Find where the given text appears and provide that cell's center as [X, Y] coordinate. 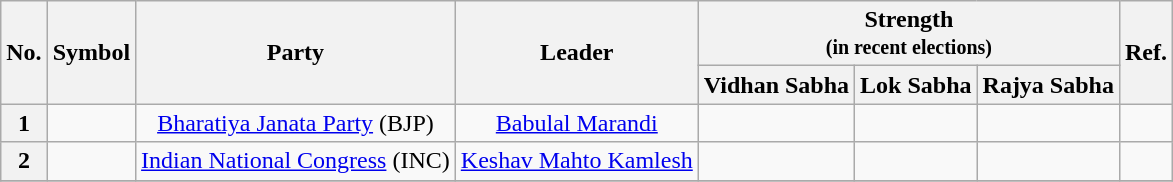
1 [24, 123]
Babulal Marandi [576, 123]
Bharatiya Janata Party (BJP) [296, 123]
2 [24, 161]
No. [24, 52]
Keshav Mahto Kamlesh [576, 161]
Symbol [91, 52]
Vidhan Sabha [776, 85]
Party [296, 52]
Ref. [1146, 52]
Strength(in recent elections) [908, 34]
Rajya Sabha [1048, 85]
Leader [576, 52]
Lok Sabha [916, 85]
Indian National Congress (INC) [296, 161]
